Extract the (x, y) coordinate from the center of the cell holding the provided text.  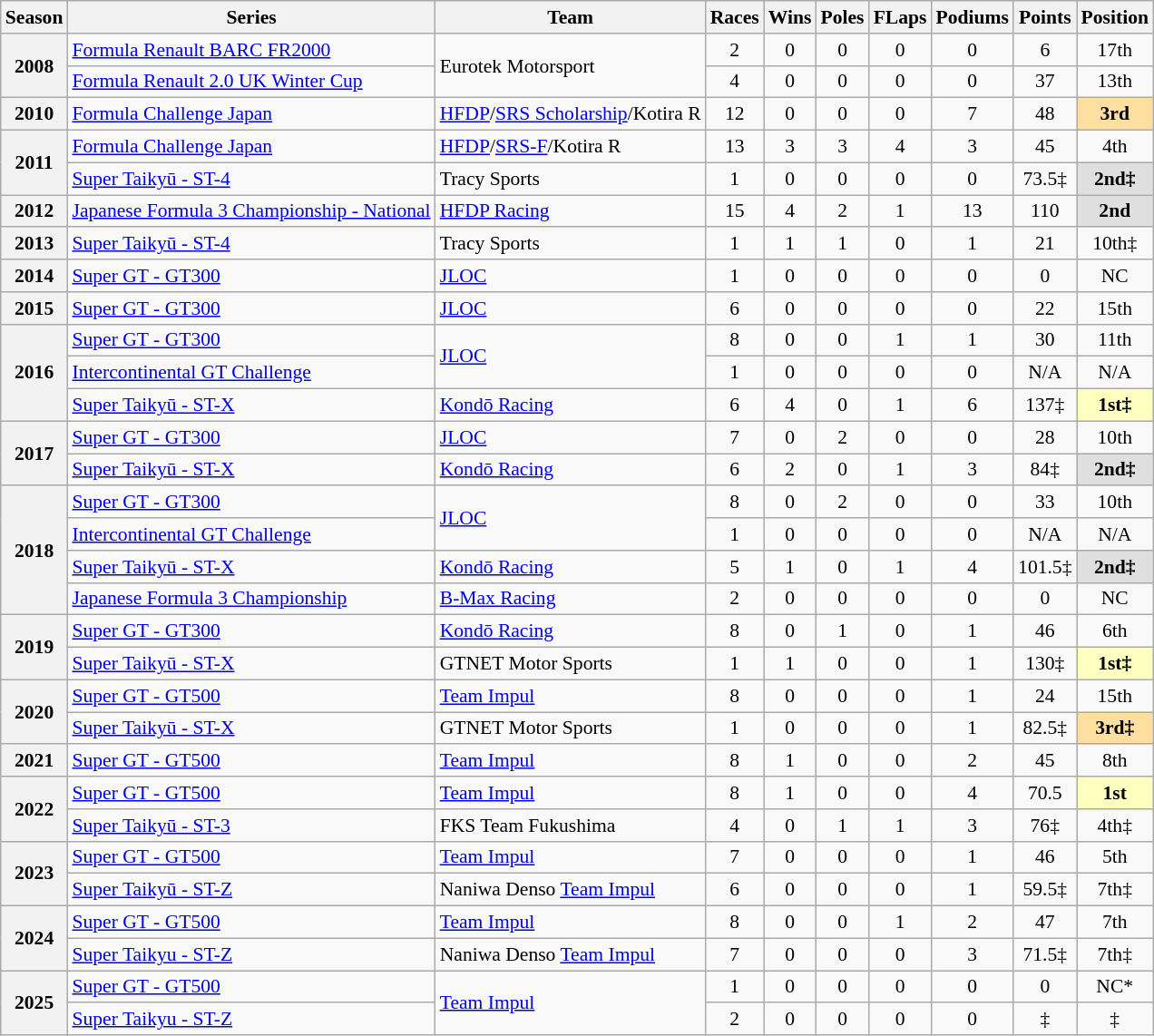
12 (735, 114)
5th (1115, 857)
Podiums (973, 17)
2014 (34, 276)
Formula Renault 2.0 UK Winter Cup (250, 82)
Points (1045, 17)
3rd (1115, 114)
17th (1115, 50)
2016 (34, 372)
FKS Team Fukushima (571, 826)
Series (250, 17)
2015 (34, 308)
Eurotek Motorsport (571, 65)
13th (1115, 82)
33 (1045, 503)
84‡ (1045, 470)
Wins (790, 17)
Season (34, 17)
137‡ (1045, 406)
Formula Renault BARC FR2000 (250, 50)
47 (1045, 923)
15 (735, 211)
37 (1045, 82)
4th (1115, 147)
Team (571, 17)
Races (735, 17)
Japanese Formula 3 Championship - National (250, 211)
2023 (34, 873)
Position (1115, 17)
2020 (34, 711)
HFDP/SRS-F/Kotira R (571, 147)
24 (1045, 696)
76‡ (1045, 826)
2008 (34, 65)
70.5 (1045, 793)
2013 (34, 244)
8th (1115, 761)
10th‡ (1115, 244)
82.5‡ (1045, 728)
2025 (34, 1003)
2nd (1115, 211)
1st (1115, 793)
2024 (34, 938)
B-Max Racing (571, 599)
73.5‡ (1045, 179)
110 (1045, 211)
71.5‡ (1045, 954)
Poles (842, 17)
FLaps (900, 17)
21 (1045, 244)
2012 (34, 211)
28 (1045, 437)
Super Taikyū - ST-3 (250, 826)
130‡ (1045, 664)
59.5‡ (1045, 890)
5 (735, 567)
2011 (34, 163)
Super Taikyū - ST-Z (250, 890)
HFDP/SRS Scholarship/Kotira R (571, 114)
11th (1115, 340)
6th (1115, 631)
4th‡ (1115, 826)
30 (1045, 340)
22 (1045, 308)
48 (1045, 114)
Japanese Formula 3 Championship (250, 599)
101.5‡ (1045, 567)
NC* (1115, 987)
2022 (34, 809)
7th (1115, 923)
2021 (34, 761)
2018 (34, 551)
HFDP Racing (571, 211)
2010 (34, 114)
3rd‡ (1115, 728)
2017 (34, 454)
2019 (34, 648)
